Provide the [x, y] coordinate of the cell's center where the given text is located.  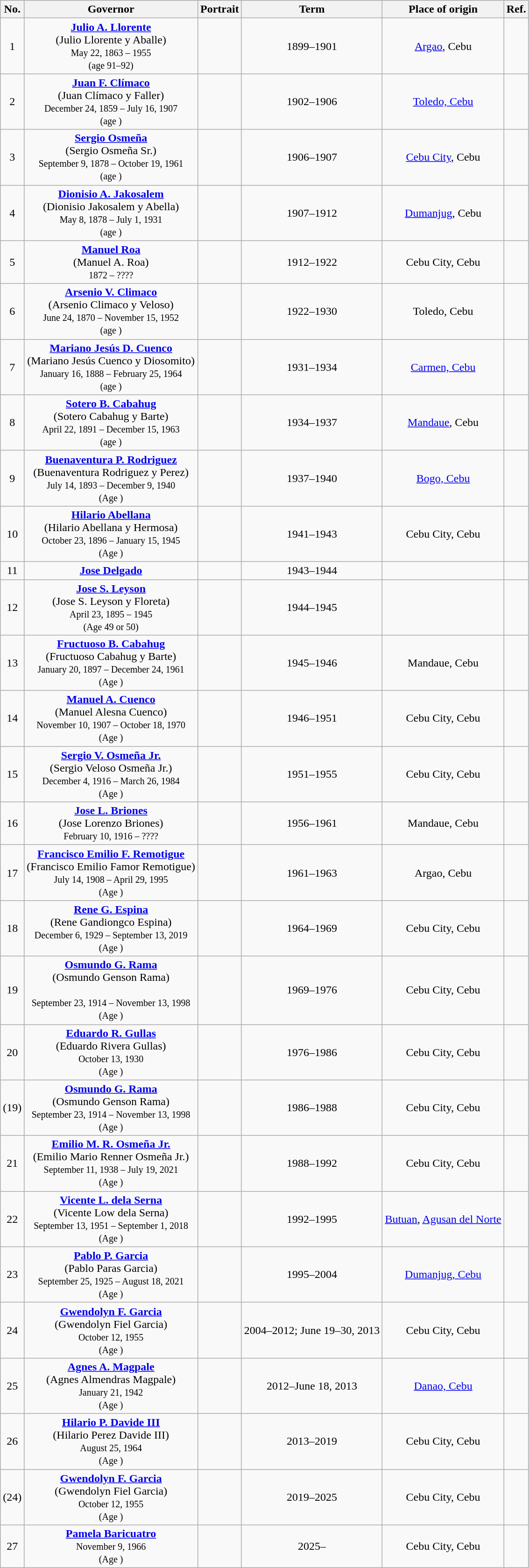
1937–1940 [312, 478]
1912–1922 [312, 262]
11 [12, 570]
17 [12, 873]
Rene G. Espina(Rene Gandiongco Espina)December 6, 1929 – September 13, 2019(Age ) [111, 929]
1964–1969 [312, 929]
1961–1963 [312, 873]
15 [12, 774]
1945–1946 [312, 663]
Vicente L. dela Serna(Vicente Low dela Serna)September 13, 1951 – September 1, 2018(Age ) [111, 1219]
Arsenio V. Climaco(Arsenio Climaco y Veloso)June 24, 1870 – November 15, 1952(age ) [111, 311]
7 [12, 367]
1995–2004 [312, 1274]
16 [12, 823]
Pamela BaricuatroNovember 9, 1966(Age ) [111, 1547]
Manuel A. Cuenco(Manuel Alesna Cuenco)November 10, 1907 – October 18, 1970(Age ) [111, 718]
23 [12, 1274]
10 [12, 533]
1969–1976 [312, 990]
Jose L. Briones(Jose Lorenzo Briones)February 10, 1916 – ???? [111, 823]
1956–1961 [312, 823]
8 [12, 422]
Buenaventura P. Rodriguez(Buenaventura Rodriguez y Perez)July 14, 1893 – December 9, 1940(Age ) [111, 478]
Portrait [219, 9]
2012–June 18, 2013 [312, 1385]
Hilario Abellana(Hilario Abellana y Hermosa)October 23, 1896 – January 15, 1945(Age ) [111, 533]
12 [12, 607]
26 [12, 1441]
1986–1988 [312, 1108]
Jose Delgado [111, 570]
(24) [12, 1497]
18 [12, 929]
1922–1930 [312, 311]
Francisco Emilio F. Remotigue(Francisco Emilio Famor Remotigue)July 14, 1908 – April 29, 1995(Age ) [111, 873]
1906–1907 [312, 157]
13 [12, 663]
Eduardo R. Gullas(Eduardo Rivera Gullas)October 13, 1930(Age ) [111, 1052]
25 [12, 1385]
1899–1901 [312, 46]
22 [12, 1219]
9 [12, 478]
1976–1986 [312, 1052]
Jose S. Leyson(Jose S. Leyson y Floreta)April 23, 1895 – 1945(Age 49 or 50) [111, 607]
1992–1995 [312, 1219]
14 [12, 718]
Sotero B. Cabahug(Sotero Cabahug y Barte)April 22, 1891 – December 15, 1963(age ) [111, 422]
3 [12, 157]
4 [12, 213]
Emilio M. R. Osmeña Jr.(Emilio Mario Renner Osmeña Jr.)September 11, 1938 – July 19, 2021(Age ) [111, 1163]
Governor [111, 9]
19 [12, 990]
No. [12, 9]
Pablo P. Garcia(Pablo Paras Garcia)September 25, 1925 – August 18, 2021(Age ) [111, 1274]
20 [12, 1052]
1941–1943 [312, 533]
Carmen, Cebu [443, 367]
(19) [12, 1108]
Juan F. Clímaco(Juan Clímaco y Faller)December 24, 1859 – July 16, 1907(age ) [111, 102]
Manuel Roa(Manuel A. Roa)1872 – ???? [111, 262]
Ref. [516, 9]
2 [12, 102]
Sergio V. Osmeña Jr.(Sergio Veloso Osmeña Jr.)December 4, 1916 – March 26, 1984(Age ) [111, 774]
Butuan, Agusan del Norte [443, 1219]
Julio A. Llorente(Julio Llorente y Aballe)May 22, 1863 – 1955(age 91–92) [111, 46]
Hilario P. Davide III(Hilario Perez Davide III)August 25, 1964(Age ) [111, 1441]
27 [12, 1547]
1988–1992 [312, 1163]
Place of origin [443, 9]
2013–2019 [312, 1441]
6 [12, 311]
2025– [312, 1547]
1907–1912 [312, 213]
Dionisio A. Jakosalem(Dionisio Jakosalem y Abella)May 8, 1878 – July 1, 1931(age ) [111, 213]
1943–1944 [312, 570]
1951–1955 [312, 774]
1946–1951 [312, 718]
1944–1945 [312, 607]
Bogo, Cebu [443, 478]
5 [12, 262]
Agnes A. Magpale(Agnes Almendras Magpale)January 21, 1942(Age ) [111, 1385]
Fructuoso B. Cabahug(Fructuoso Cabahug y Barte)January 20, 1897 – December 24, 1961(Age ) [111, 663]
1931–1934 [312, 367]
Mariano Jesús D. Cuenco(Mariano Jesús Cuenco y Diosomito)January 16, 1888 – February 25, 1964(age ) [111, 367]
2004–2012; June 19–30, 2013 [312, 1330]
21 [12, 1163]
1934–1937 [312, 422]
Term [312, 9]
1902–1906 [312, 102]
1 [12, 46]
Danao, Cebu [443, 1385]
2019–2025 [312, 1497]
24 [12, 1330]
Sergio Osmeña(Sergio Osmeña Sr.)September 9, 1878 – October 19, 1961(age ) [111, 157]
